Scan for the cell matching the given text and deliver its [x, y] coordinate at center. 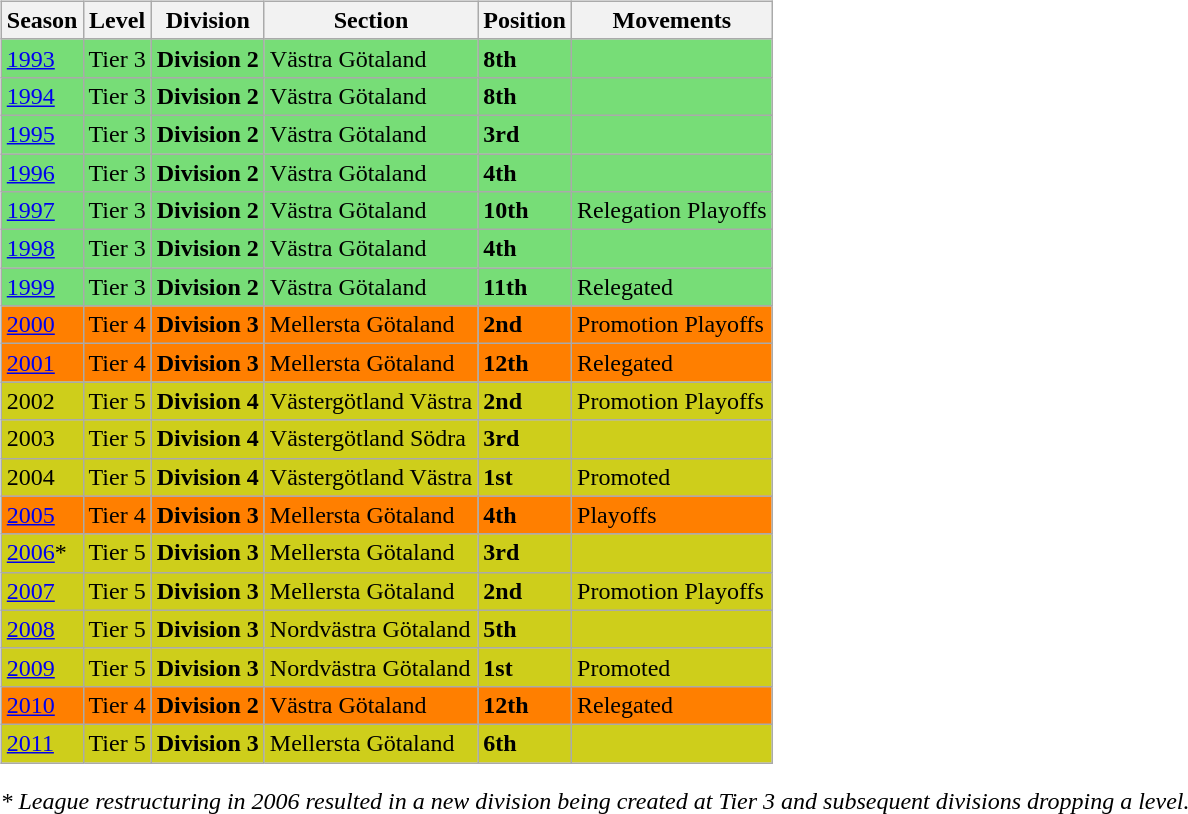
Section [370, 20]
Season [42, 20]
1996 [42, 173]
2002 [42, 401]
1999 [42, 287]
2007 [42, 591]
Level [117, 20]
1997 [42, 211]
2001 [42, 363]
1993 [42, 58]
1998 [42, 249]
2003 [42, 439]
Playoffs [672, 515]
2000 [42, 325]
Division [208, 20]
10th [525, 211]
1995 [42, 134]
5th [525, 629]
2009 [42, 667]
1994 [42, 96]
2006* [42, 553]
Position [525, 20]
Relegation Playoffs [672, 211]
Västergötland Södra [370, 439]
2008 [42, 629]
11th [525, 287]
2010 [42, 705]
Movements [672, 20]
6th [525, 743]
2011 [42, 743]
2004 [42, 477]
2005 [42, 515]
